Output the [X, Y] coordinate of the center of the cell containing the given text.  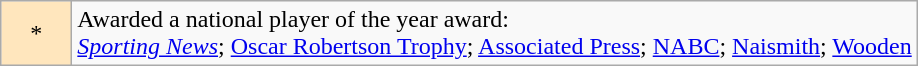
* [36, 34]
Awarded a national player of the year award: Sporting News; Oscar Robertson Trophy; Associated Press; NABC; Naismith; Wooden [494, 34]
